Output the [X, Y] coordinate of the center of the cell containing the given text.  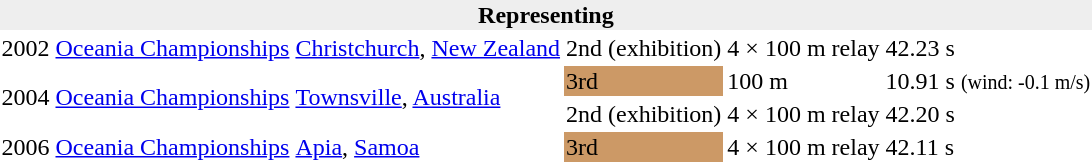
2004 [26, 98]
42.20 s [988, 114]
2006 [26, 147]
Christchurch, New Zealand [428, 48]
2002 [26, 48]
42.23 s [988, 48]
Apia, Samoa [428, 147]
42.11 s [988, 147]
100 m [804, 81]
Representing [546, 15]
10.91 s (wind: -0.1 m/s) [988, 81]
Townsville, Australia [428, 98]
